Provide the [x, y] coordinate of the cell's center where the given text is located.  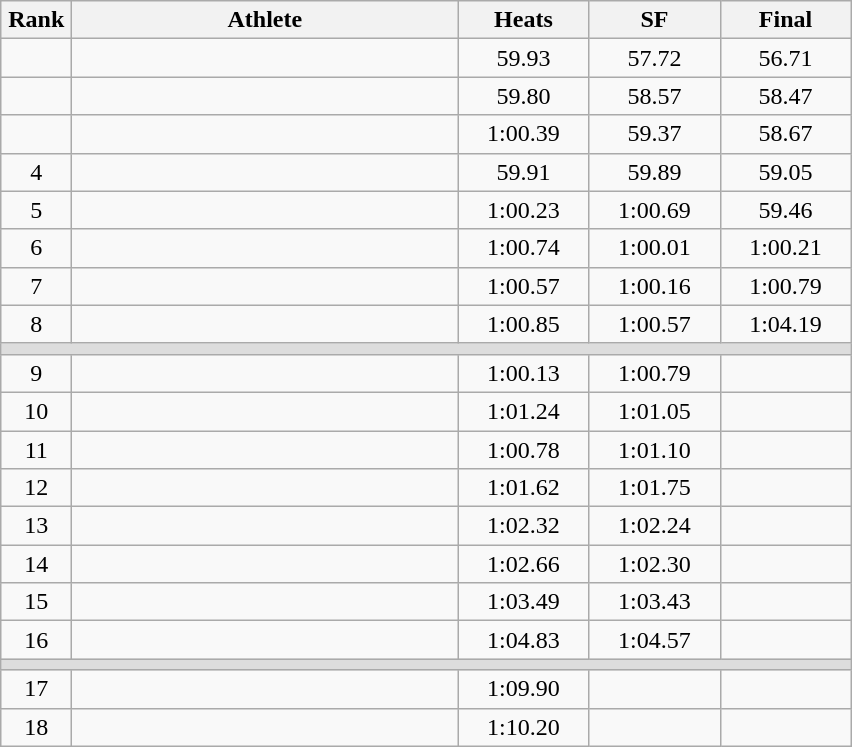
59.89 [654, 172]
1:00.16 [654, 286]
1:02.32 [524, 526]
18 [36, 727]
Athlete [265, 20]
59.91 [524, 172]
58.47 [786, 96]
1:01.24 [524, 411]
11 [36, 449]
59.46 [786, 210]
9 [36, 373]
1:04.83 [524, 640]
1:04.19 [786, 324]
1:00.21 [786, 248]
1:02.66 [524, 564]
12 [36, 488]
1:00.39 [524, 134]
59.05 [786, 172]
6 [36, 248]
7 [36, 286]
1:09.90 [524, 689]
1:00.74 [524, 248]
1:03.49 [524, 602]
1:03.43 [654, 602]
10 [36, 411]
1:02.24 [654, 526]
1:01.10 [654, 449]
1:02.30 [654, 564]
1:00.01 [654, 248]
8 [36, 324]
1:00.23 [524, 210]
5 [36, 210]
Final [786, 20]
4 [36, 172]
59.93 [524, 58]
1:01.75 [654, 488]
13 [36, 526]
59.37 [654, 134]
1:00.78 [524, 449]
58.67 [786, 134]
17 [36, 689]
59.80 [524, 96]
1:00.13 [524, 373]
1:00.85 [524, 324]
SF [654, 20]
58.57 [654, 96]
Heats [524, 20]
1:10.20 [524, 727]
56.71 [786, 58]
Rank [36, 20]
1:00.69 [654, 210]
1:04.57 [654, 640]
14 [36, 564]
15 [36, 602]
1:01.62 [524, 488]
57.72 [654, 58]
1:01.05 [654, 411]
16 [36, 640]
